Provide the [x, y] coordinate of the cell's center where the given text is located.  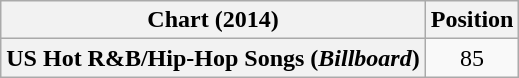
Position [472, 20]
85 [472, 58]
US Hot R&B/Hip-Hop Songs (Billboard) [213, 58]
Chart (2014) [213, 20]
